Identify which cell holds the provided text, then report its (x, y) central coordinate. 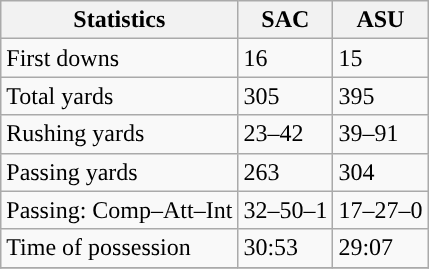
395 (380, 96)
305 (286, 96)
ASU (380, 20)
First downs (120, 58)
263 (286, 172)
Statistics (120, 20)
Rushing yards (120, 134)
32–50–1 (286, 210)
304 (380, 172)
Passing: Comp–Att–Int (120, 210)
16 (286, 58)
29:07 (380, 248)
23–42 (286, 134)
30:53 (286, 248)
39–91 (380, 134)
Passing yards (120, 172)
17–27–0 (380, 210)
SAC (286, 20)
15 (380, 58)
Total yards (120, 96)
Time of possession (120, 248)
